Identify which cell holds the provided text, then report its (x, y) central coordinate. 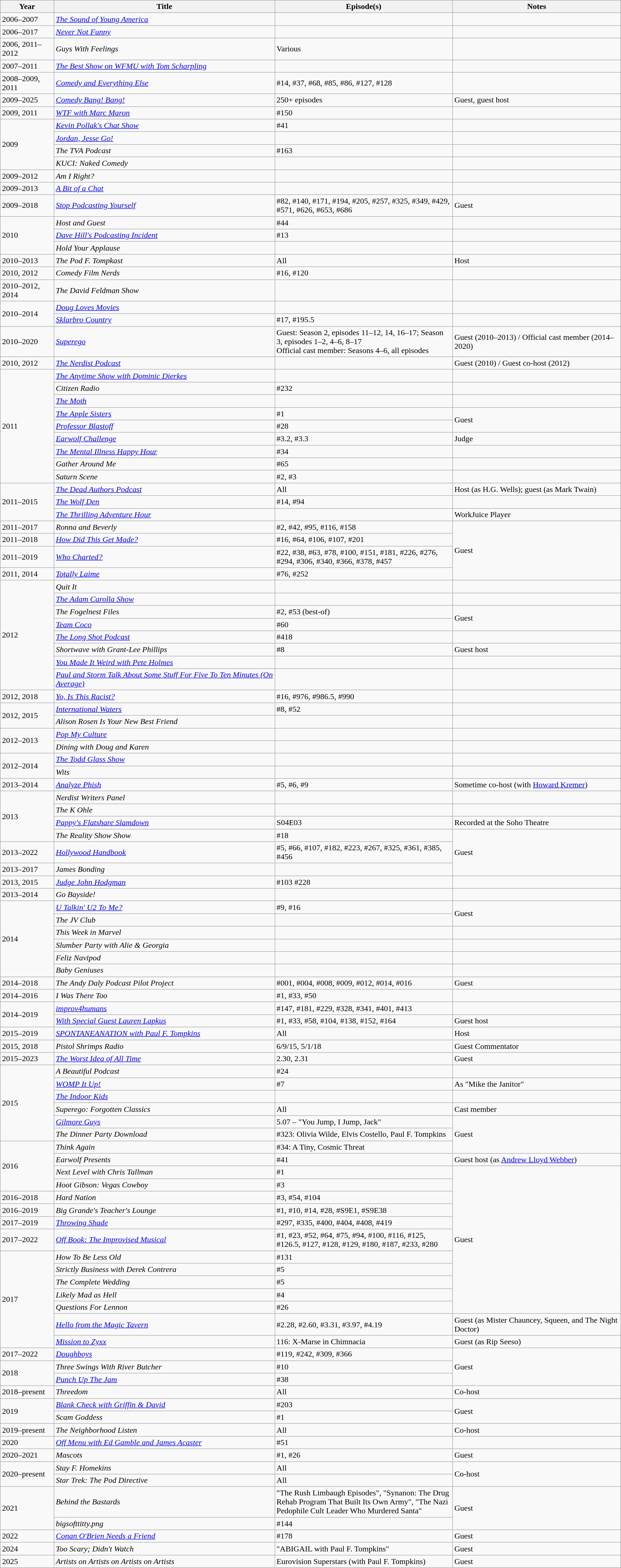
Think Again (165, 1147)
Pop My Culture (165, 734)
The Todd Glass Show (165, 759)
#16, #64, #106, #107, #201 (364, 540)
#2.28, #2.60, #3.31, #3.97, #4.19 (364, 1325)
Dining with Doug and Karen (165, 747)
The Worst Idea of All Time (165, 1059)
#1, #26 (364, 1455)
Guest (as Mister Chauncey, Squeen, and The Night Doctor) (537, 1325)
2012–2013 (27, 741)
#418 (364, 637)
Guest (2010–2013) / Official cast member (2014–2020) (537, 341)
2.30, 2.31 (364, 1059)
2020 (27, 1442)
6/9/15, 5/1/18 (364, 1046)
Comedy and Everything Else (165, 83)
2013–2017 (27, 870)
2012, 2015 (27, 715)
This Week in Marvel (165, 933)
#8 (364, 650)
2010 (27, 235)
#147, #181, #229, #328, #341, #401, #413 (364, 1008)
Feliz Navipod (165, 958)
#26 (364, 1307)
Big Grande's Teacher's Lounge (165, 1210)
Next Level with Chris Tallman (165, 1172)
The Thrilling Adventure Hour (165, 514)
Cast member (537, 1109)
Star Trek: The Pod Directive (165, 1480)
#24 (364, 1071)
A Beautiful Podcast (165, 1071)
2010–2020 (27, 341)
The Indoor Kids (165, 1097)
2015, 2018 (27, 1046)
Host (as H.G. Wells); guest (as Mark Twain) (537, 489)
#16, #120 (364, 273)
2009, 2011 (27, 113)
2019–present (27, 1430)
#17, #195.5 (364, 320)
#4 (364, 1295)
2011–2017 (27, 527)
WTF with Marc Maron (165, 113)
#144 (364, 1524)
Doughboys (165, 1354)
250+ episodes (364, 100)
The Dead Authors Podcast (165, 489)
#51 (364, 1442)
Earwolf Challenge (165, 439)
#34 (364, 452)
Behind the Bastards (165, 1502)
#1, #33, #50 (364, 995)
Wits (165, 772)
Strictly Business with Derek Contrera (165, 1270)
KUCI: Naked Comedy (165, 163)
WOMP It Up! (165, 1084)
The Nerdist Podcast (165, 363)
The K Ohle (165, 810)
Questions For Lennon (165, 1307)
Professor Blastoff (165, 426)
#10 (364, 1367)
Comedy Bang! Bang! (165, 100)
The Anytime Show with Dominic Dierkes (165, 376)
#163 (364, 151)
Too Scary; Didn't Watch (165, 1549)
#34: A Tiny, Cosmic Threat (364, 1147)
#28 (364, 426)
2011 (27, 426)
Doug Loves Movies (165, 307)
2008–2009, 2011 (27, 83)
Artists on Artists on Artists on Artists (165, 1561)
Alison Rosen Is Your New Best Friend (165, 722)
The Andy Daly Podcast Pilot Project (165, 983)
Guest (2010) / Guest co-host (2012) (537, 363)
2010–2012, 2014 (27, 290)
2014–2019 (27, 1014)
#323: Olivia Wilde, Elvis Costello, Paul F. Tompkins (364, 1134)
2013 (27, 816)
Judge John Hodgman (165, 882)
2017–2019 (27, 1223)
Eurovision Superstars (with Paul F. Tompkins) (364, 1561)
Guest Commentator (537, 1046)
Notes (537, 7)
Hold Your Applause (165, 248)
Stop Podcasting Yourself (165, 206)
Analyze Phish (165, 785)
improv4humans (165, 1008)
2021 (27, 1508)
The Adam Carolla Show (165, 599)
Earwolf Presents (165, 1160)
2009 (27, 144)
Comedy Film Nerds (165, 273)
Episode(s) (364, 7)
Paul and Storm Talk About Some Stuff For Five To Ten Minutes (On Average) (165, 680)
Judge (537, 439)
The Long Shot Podcast (165, 637)
2016 (27, 1166)
#14, #94 (364, 502)
2011, 2014 (27, 574)
The Mental Illness Happy Hour (165, 452)
2012, 2018 (27, 696)
Guest (as Rip Seeso) (537, 1342)
Superego: Forgotten Classics (165, 1109)
#1, #33, #58, #104, #138, #152, #164 (364, 1021)
How Did This Get Made? (165, 540)
#14, #37, #68, #85, #86, #127, #128 (364, 83)
2017 (27, 1299)
Guys With Feelings (165, 49)
Sklarbro Country (165, 320)
2025 (27, 1561)
"ABIGAIL with Paul F. Tompkins" (364, 1549)
2009–2025 (27, 100)
Jordan, Jesse Go! (165, 138)
#119, #242, #309, #366 (364, 1354)
With Special Guest Lauren Lapkus (165, 1021)
2012–2014 (27, 766)
#3, #54, #104 (364, 1197)
Baby Geniuses (165, 970)
#203 (364, 1405)
Blank Check with Griffin & David (165, 1405)
U Talkin' U2 To Me? (165, 907)
#150 (364, 113)
#5, #66, #107, #182, #223, #267, #325, #361, #385, #456 (364, 853)
Hoot Gibson: Vegas Cowboy (165, 1185)
2024 (27, 1549)
2006, 2011–2012 (27, 49)
2015–2019 (27, 1033)
Title (165, 7)
#001, #004, #008, #009, #012, #014, #016 (364, 983)
#1, #10, #14, #28, #S9E1, #S9E38 (364, 1210)
The Wolf Den (165, 502)
The Complete Wedding (165, 1282)
The Sound of Young America (165, 19)
#38 (364, 1379)
Mascots (165, 1455)
How To Be Less Old (165, 1257)
#3.2, #3.3 (364, 439)
#18 (364, 835)
#76, #252 (364, 574)
2014–2016 (27, 995)
Host and Guest (165, 223)
2009–2013 (27, 189)
2018 (27, 1373)
Never Not Funny (165, 32)
#297, #335, #400, #404, #408, #419 (364, 1223)
Team Coco (165, 624)
Nerdist Writers Panel (165, 797)
The Pod F. Tompkast (165, 261)
"The Rush Limbaugh Episodes", "Synanon: The Drug Rehab Program That Built Its Own Army", "The Nazi Pedophile Cult Leader Who Murdered Santa" (364, 1502)
2016–2019 (27, 1210)
2010–2013 (27, 261)
2020–present (27, 1474)
Off Menu with Ed Gamble and James Acaster (165, 1442)
Scam Goddess (165, 1417)
#60 (364, 624)
Saturn Scene (165, 477)
Sometime co-host (with Howard Kremer) (537, 785)
Gather Around Me (165, 464)
Go Bayside! (165, 895)
#22, #38, #63, #78, #100, #151, #181, #226, #276, #294, #306, #340, #366, #378, #457 (364, 557)
Various (364, 49)
#232 (364, 388)
Punch Up The Jam (165, 1379)
SPONTANEANATION with Paul F. Tompkins (165, 1033)
Throwing Shade (165, 1223)
#13 (364, 235)
2011–2019 (27, 557)
Hollywood Handbook (165, 853)
#16, #976, #986.5, #990 (364, 696)
#5, #6, #9 (364, 785)
#9, #16 (364, 907)
2022 (27, 1536)
#65 (364, 464)
Guest: Season 2, episodes 11–12, 14, 16–17; Season 3, episodes 1–2, 4–6, 8–17Official cast member: Seasons 4–6, all episodes (364, 341)
Hello from the Magic Tavern (165, 1325)
Pistol Shrimps Radio (165, 1046)
Slumber Party with Alie & Georgia (165, 945)
Conan O'Brien Needs a Friend (165, 1536)
2014 (27, 939)
The Fogelnest Files (165, 612)
Pappy's Flatshare Slamdown (165, 822)
Yo, Is This Racist? (165, 696)
Kevin Pollak's Chat Show (165, 125)
You Made It Weird with Pete Holmes (165, 662)
2011–2015 (27, 502)
Shortwave with Grant-Lee Phillips (165, 650)
bigsofttitty.png (165, 1524)
2006–2007 (27, 19)
#103 #228 (364, 882)
Dave Hill's Podcasting Incident (165, 235)
2013, 2015 (27, 882)
2014–2018 (27, 983)
Quit It (165, 586)
As "Mike the Janitor" (537, 1084)
The JV Club (165, 920)
A Bit of a Chat (165, 189)
2015 (27, 1103)
Superego (165, 341)
2012 (27, 635)
2013–2022 (27, 853)
Likely Mad as Hell (165, 1295)
#2, #53 (best-of) (364, 612)
The Reality Show Show (165, 835)
2015–2023 (27, 1059)
International Waters (165, 709)
2007–2011 (27, 66)
#131 (364, 1257)
Who Charted? (165, 557)
Threedom (165, 1392)
Citizen Radio (165, 388)
2010–2014 (27, 314)
#2, #3 (364, 477)
2018–present (27, 1392)
#82, #140, #171, #194, #205, #257, #325, #349, #429, #571, #626, #653, #686 (364, 206)
2011–2018 (27, 540)
2019 (27, 1411)
I Was There Too (165, 995)
#7 (364, 1084)
The David Feldman Show (165, 290)
Mission to Zyxx (165, 1342)
Am I Right? (165, 176)
Off Book: The Improvised Musical (165, 1240)
Guest host (as Andrew Lloyd Webber) (537, 1160)
The Best Show on WFMU with Tom Scharpling (165, 66)
The TVA Podcast (165, 151)
Guest, guest host (537, 100)
Hard Nation (165, 1197)
James Bonding (165, 870)
The Moth (165, 401)
Gilmore Guys (165, 1122)
#178 (364, 1536)
5.07 – "You Jump, I Jump, Jack" (364, 1122)
Stay F. Homekins (165, 1468)
Ronna and Beverly (165, 527)
2006–2017 (27, 32)
#44 (364, 223)
2009–2018 (27, 206)
The Apple Sisters (165, 413)
2009–2012 (27, 176)
S04E03 (364, 822)
Three Swings With River Butcher (165, 1367)
Year (27, 7)
116: X-Marse in Chimnacia (364, 1342)
The Dinner Party Download (165, 1134)
#2, #42, #95, #116, #158 (364, 527)
2016–2018 (27, 1197)
2020–2021 (27, 1455)
#3 (364, 1185)
Recorded at the Soho Theatre (537, 822)
WorkJuice Player (537, 514)
Totally Laime (165, 574)
#1, #23, #52, #64, #75, #94, #100, #116, #125, #126.5, #127, #128, #129, #180, #187, #233, #280 (364, 1240)
The Neighborhood Listen (165, 1430)
#8, #52 (364, 709)
